From the cell containing the given text, extract its center point as [x, y] coordinate. 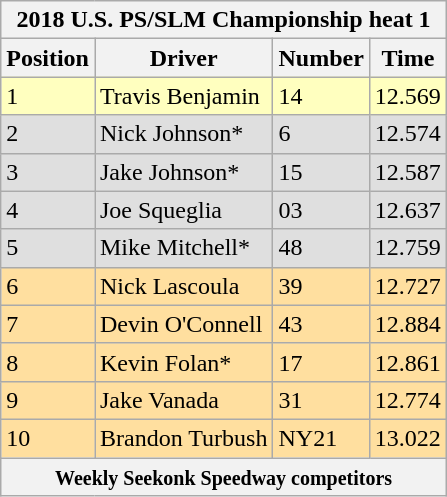
8 [48, 362]
Number [321, 58]
14 [321, 96]
Weekly Seekonk Speedway competitors [224, 477]
12.574 [408, 134]
Position [48, 58]
43 [321, 324]
2 [48, 134]
12.774 [408, 400]
12.569 [408, 96]
1 [48, 96]
Jake Vanada [183, 400]
17 [321, 362]
12.884 [408, 324]
9 [48, 400]
12.861 [408, 362]
Nick Johnson* [183, 134]
Kevin Folan* [183, 362]
Driver [183, 58]
4 [48, 210]
31 [321, 400]
Devin O'Connell [183, 324]
12.759 [408, 248]
3 [48, 172]
15 [321, 172]
2018 U.S. PS/SLM Championship heat 1 [224, 20]
Brandon Turbush [183, 438]
10 [48, 438]
Mike Mitchell* [183, 248]
48 [321, 248]
Jake Johnson* [183, 172]
7 [48, 324]
13.022 [408, 438]
Travis Benjamin [183, 96]
NY21 [321, 438]
39 [321, 286]
Nick Lascoula [183, 286]
12.637 [408, 210]
12.587 [408, 172]
12.727 [408, 286]
Joe Squeglia [183, 210]
5 [48, 248]
Time [408, 58]
03 [321, 210]
